Locate the cell with the specified text and output its (x, y) center coordinate. 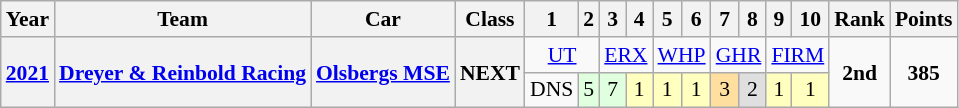
6 (696, 19)
9 (778, 19)
Class (490, 19)
2nd (860, 72)
UT (562, 55)
Year (28, 19)
10 (810, 19)
ERX (626, 55)
Olsbergs MSE (383, 72)
Team (182, 19)
Rank (860, 19)
4 (640, 19)
DNS (552, 90)
Car (383, 19)
FIRM (798, 55)
Points (924, 19)
Dreyer & Reinbold Racing (182, 72)
2021 (28, 72)
WHP (682, 55)
GHR (739, 55)
385 (924, 72)
8 (752, 19)
NEXT (490, 72)
